Return the (x, y) coordinate for the center point of the cell that contains the specified text.  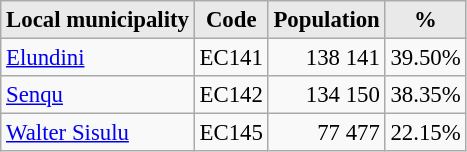
EC142 (231, 95)
77 477 (326, 133)
38.35% (426, 95)
Local municipality (98, 20)
Walter Sisulu (98, 133)
22.15% (426, 133)
Senqu (98, 95)
39.50% (426, 58)
134 150 (326, 95)
Code (231, 20)
EC145 (231, 133)
Elundini (98, 58)
138 141 (326, 58)
Population (326, 20)
EC141 (231, 58)
% (426, 20)
